Capture the cell that displays the provided text and extract its (x, y) central coordinate. 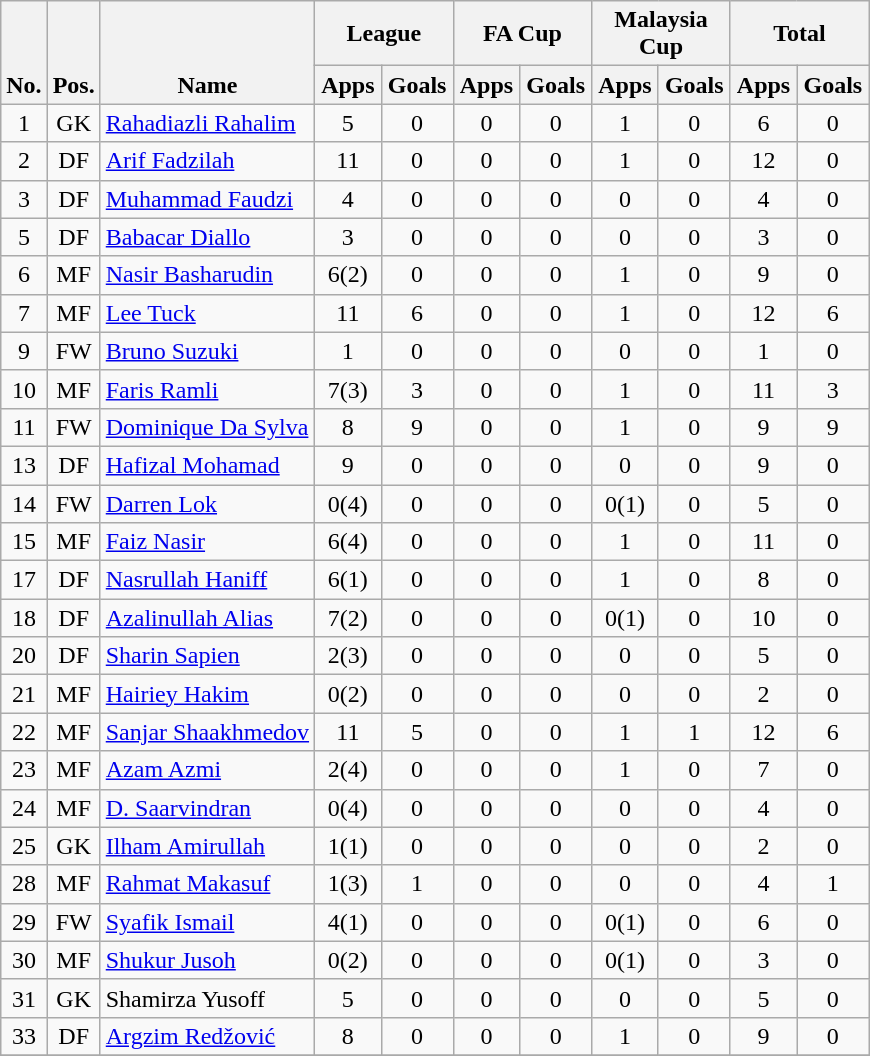
21 (24, 694)
20 (24, 656)
7(3) (348, 389)
No. (24, 52)
22 (24, 732)
Faris Ramli (207, 389)
Faiz Nasir (207, 542)
Lee Tuck (207, 313)
Arif Fadzilah (207, 161)
25 (24, 846)
Azalinullah Alias (207, 618)
FA Cup (522, 34)
6(1) (348, 580)
D. Saarvindran (207, 808)
Hafizal Mohamad (207, 465)
Nasir Basharudin (207, 275)
24 (24, 808)
Muhammad Faudzi (207, 199)
33 (24, 1036)
Malaysia Cup (662, 34)
Shukur Jusoh (207, 960)
Darren Lok (207, 503)
Dominique Da Sylva (207, 427)
1(1) (348, 846)
Sanjar Shaakhmedov (207, 732)
28 (24, 884)
23 (24, 770)
Sharin Sapien (207, 656)
17 (24, 580)
League (384, 34)
13 (24, 465)
6(4) (348, 542)
1(3) (348, 884)
Syafik Ismail (207, 922)
Ilham Amirullah (207, 846)
Rahadiazli Rahalim (207, 123)
14 (24, 503)
Azam Azmi (207, 770)
Name (207, 52)
2(3) (348, 656)
Shamirza Yusoff (207, 998)
6(2) (348, 275)
15 (24, 542)
Argzim Redžović (207, 1036)
Rahmat Makasuf (207, 884)
Total (800, 34)
18 (24, 618)
2(4) (348, 770)
Hairiey Hakim (207, 694)
7(2) (348, 618)
Bruno Suzuki (207, 351)
Pos. (74, 52)
30 (24, 960)
29 (24, 922)
4(1) (348, 922)
Nasrullah Haniff (207, 580)
31 (24, 998)
Babacar Diallo (207, 237)
